Pinpoint the cell where the given text exists, returning its [X, Y] midpoint coordinate. 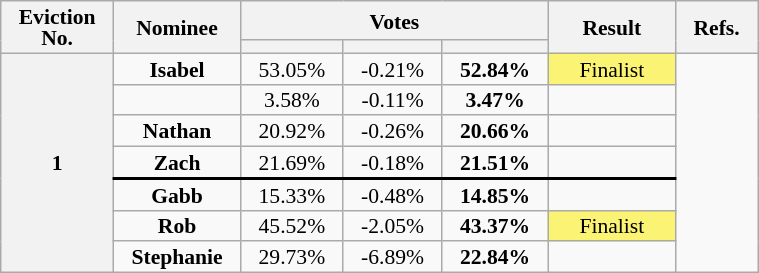
15.33% [292, 195]
Refs. [716, 27]
-6.89% [392, 258]
Votes [395, 20]
20.66% [495, 132]
Eviction No. [58, 27]
-0.48% [392, 195]
-2.05% [392, 226]
Zach [176, 163]
29.73% [292, 258]
Result [612, 27]
22.84% [495, 258]
Nathan [176, 132]
Stephanie [176, 258]
Rob [176, 226]
53.05% [292, 68]
52.84% [495, 68]
21.69% [292, 163]
43.37% [495, 226]
3.58% [292, 100]
3.47% [495, 100]
-0.21% [392, 68]
21.51% [495, 163]
1 [58, 162]
20.92% [292, 132]
-0.11% [392, 100]
45.52% [292, 226]
Gabb [176, 195]
-0.18% [392, 163]
14.85% [495, 195]
Isabel [176, 68]
-0.26% [392, 132]
Nominee [176, 27]
